Locate the cell with the specified text and output its (x, y) center coordinate. 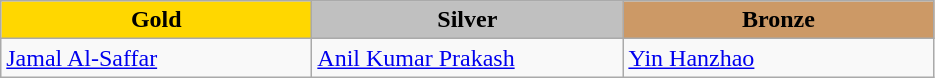
Yin Hanzhao (778, 58)
Silver (468, 20)
Bronze (778, 20)
Jamal Al-Saffar (156, 58)
Anil Kumar Prakash (468, 58)
Gold (156, 20)
